Provide the (X, Y) coordinate of the cell's center where the given text is located.  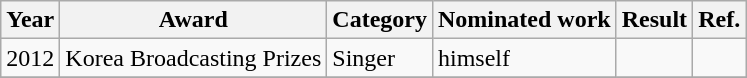
Award (194, 20)
Result (654, 20)
Ref. (720, 20)
himself (524, 58)
2012 (30, 58)
Korea Broadcasting Prizes (194, 58)
Category (380, 20)
Year (30, 20)
Nominated work (524, 20)
Singer (380, 58)
